Search for the cell housing the specified text and yield its [x, y] center coordinate. 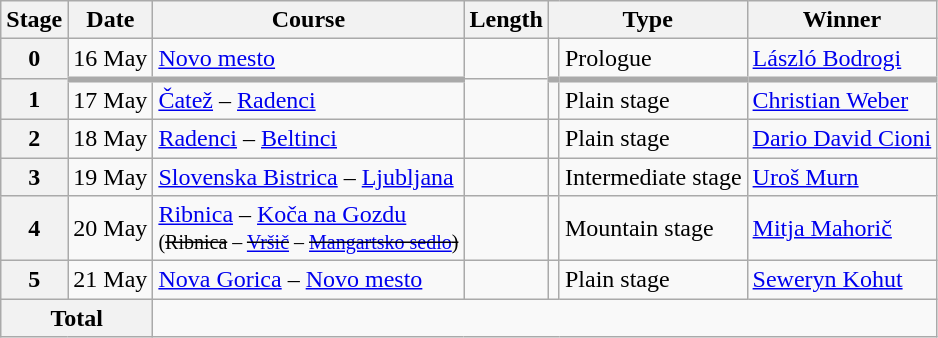
1 [34, 99]
Nova Gorica – Novo mesto [308, 280]
Uroš Murn [842, 177]
Slovenska Bistrica – Ljubljana [308, 177]
Course [308, 20]
Type [648, 20]
0 [34, 59]
Winner [842, 20]
5 [34, 280]
18 May [110, 138]
19 May [110, 177]
Date [110, 20]
17 May [110, 99]
16 May [110, 59]
Intermediate stage [653, 177]
László Bodrogi [842, 59]
4 [34, 228]
Christian Weber [842, 99]
Čatež – Radenci [308, 99]
Prologue [653, 59]
Total [77, 318]
21 May [110, 280]
Mitja Mahorič [842, 228]
Seweryn Kohut [842, 280]
Dario David Cioni [842, 138]
Ribnica – Koča na Gozdu(Ribnica – Vršič – Mangartsko sedlo) [308, 228]
Stage [34, 20]
20 May [110, 228]
Mountain stage [653, 228]
3 [34, 177]
Length [506, 20]
Radenci – Beltinci [308, 138]
2 [34, 138]
Novo mesto [308, 59]
